Locate the cell with the specified text and output its (x, y) center coordinate. 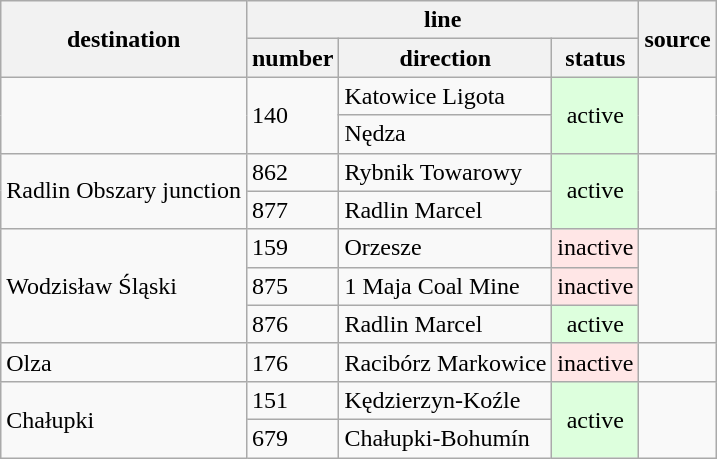
140 (292, 115)
862 (292, 172)
159 (292, 248)
Nędza (446, 134)
1 Maja Coal Mine (446, 286)
876 (292, 324)
line (442, 20)
151 (292, 400)
Chałupki (124, 419)
Rybnik Towarowy (446, 172)
Wodzisław Śląski (124, 286)
Chałupki-Bohumín (446, 438)
status (596, 58)
Racibórz Markowice (446, 362)
number (292, 58)
source (678, 39)
destination (124, 39)
Kędzierzyn-Koźle (446, 400)
176 (292, 362)
Radlin Obszary junction (124, 191)
direction (446, 58)
679 (292, 438)
875 (292, 286)
Olza (124, 362)
877 (292, 210)
Katowice Ligota (446, 96)
Orzesze (446, 248)
